Determine the (x, y) coordinate at the center of the cell enclosing the given text.  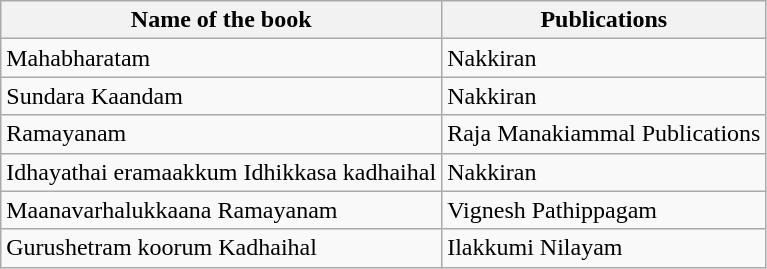
Mahabharatam (222, 58)
Maanavarhalukkaana Ramayanam (222, 210)
Name of the book (222, 20)
Ilakkumi Nilayam (604, 248)
Publications (604, 20)
Idhayathai eramaakkum Idhikkasa kadhaihal (222, 172)
Gurushetram koorum Kadhaihal (222, 248)
Raja Manakiammal Publications (604, 134)
Sundara Kaandam (222, 96)
Ramayanam (222, 134)
Vignesh Pathippagam (604, 210)
